Provide the (X, Y) coordinate of the cell's center where the given text is located.  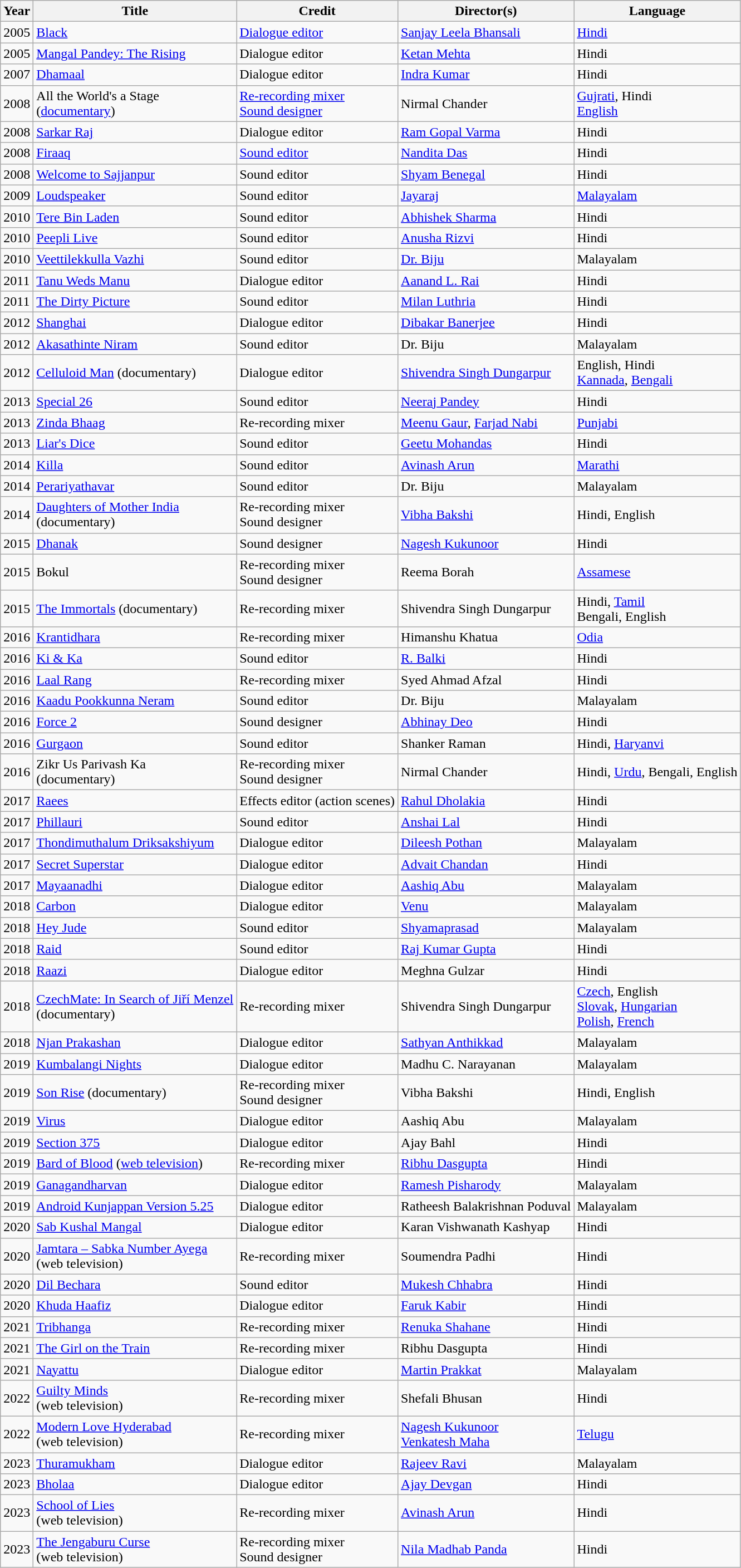
Hindi, Urdu, Bengali, English (657, 772)
Sarkar Raj (135, 132)
Hey Jude (135, 928)
Kaadu Pookkunna Neram (135, 701)
Thondimuthalum Driksakshiyum (135, 843)
Anusha Rizvi (486, 238)
Dhanak (135, 543)
Laal Rang (135, 680)
Mayaanadhi (135, 885)
Ki & Ka (135, 658)
Milan Luthria (486, 302)
Zinda Bhaag (135, 423)
Secret Superstar (135, 864)
Liar's Dice (135, 444)
Kumbalangi Nights (135, 1064)
Raazi (135, 970)
Shefali Bhusan (486, 1398)
Peepli Live (135, 238)
Njan Prakashan (135, 1042)
Himanshu Khatua (486, 637)
Abhinay Deo (486, 722)
Phillauri (135, 822)
Geetu Mohandas (486, 444)
2009 (17, 195)
Shyamaprasad (486, 928)
Ganagandharvan (135, 1185)
Language (657, 11)
Daughters of Mother India(documentary) (135, 514)
Modern Love Hyderabad(web television) (135, 1434)
Title (135, 11)
Ratheesh Balakrishnan Poduval (486, 1206)
Gujrati, HindiEnglish (657, 104)
Son Rise (documentary) (135, 1092)
Czech, EnglishSlovak, HungarianPolish, French (657, 1006)
Aanand L. Rai (486, 280)
Ketan Mehta (486, 53)
Soumendra Padhi (486, 1256)
Telugu (657, 1434)
Khuda Haafiz (135, 1306)
Shyam Benegal (486, 174)
Dhamaal (135, 75)
Odia (657, 637)
Renuka Shahane (486, 1327)
Special 26 (135, 401)
Raid (135, 949)
Tribhanga (135, 1327)
Venu (486, 906)
Loudspeaker (135, 195)
Sab Kushal Mangal (135, 1227)
Martin Prakkat (486, 1369)
Assamese (657, 572)
Nayattu (135, 1369)
Anshai Lal (486, 822)
Sanjay Leela Bhansali (486, 32)
Thuramukham (135, 1463)
Neeraj Pandey (486, 401)
Veettilekkulla Vazhi (135, 259)
Welcome to Sajjanpur (135, 174)
Nila Madhab Panda (486, 1549)
2007 (17, 75)
Akasathinte Niram (135, 344)
Shanker Raman (486, 743)
Section 375 (135, 1143)
Jamtara – Sabka Number Ayega(web television) (135, 1256)
Hindi, TamilBengali, English (657, 608)
Nagesh Kukunoor (486, 543)
Effects editor (action scenes) (317, 801)
Raees (135, 801)
Bard of Blood (web television) (135, 1164)
Bholaa (135, 1484)
Faruk Kabir (486, 1306)
Reema Borah (486, 572)
CzechMate: In Search of Jiří Menzel(documentary) (135, 1006)
Meenu Gaur, Farjad Nabi (486, 423)
Guilty Minds(web television) (135, 1398)
Sathyan Anthikkad (486, 1042)
Director(s) (486, 11)
Year (17, 11)
Perariyathavar (135, 486)
Abhishek Sharma (486, 217)
Krantidhara (135, 637)
Bokul (135, 572)
Tanu Weds Manu (135, 280)
The Immortals (documentary) (135, 608)
Hindi, Haryanvi (657, 743)
Credit (317, 11)
The Jengaburu Curse(web television) (135, 1549)
Ajay Devgan (486, 1484)
Ajay Bahl (486, 1143)
Ram Gopal Varma (486, 132)
Madhu C. Narayanan (486, 1064)
The Dirty Picture (135, 302)
School of Lies(web television) (135, 1513)
Karan Vishwanath Kashyap (486, 1227)
Black (135, 32)
Marathi (657, 465)
Celluloid Man (documentary) (135, 373)
Killa (135, 465)
Rahul Dholakia (486, 801)
Advait Chandan (486, 864)
Nandita Das (486, 153)
Mukesh Chhabra (486, 1285)
Shanghai (135, 323)
Zikr Us Parivash Ka(documentary) (135, 772)
Android Kunjappan Version 5.25 (135, 1206)
Meghna Gulzar (486, 970)
Dileesh Pothan (486, 843)
Gurgaon (135, 743)
The Girl on the Train (135, 1348)
Force 2 (135, 722)
Carbon (135, 906)
Virus (135, 1121)
R. Balki (486, 658)
Mangal Pandey: The Rising (135, 53)
Syed Ahmad Afzal (486, 680)
All the World's a Stage(documentary) (135, 104)
Jayaraj (486, 195)
Indra Kumar (486, 75)
Rajeev Ravi (486, 1463)
Raj Kumar Gupta (486, 949)
English, HindiKannada, Bengali (657, 373)
Punjabi (657, 423)
Nagesh KukunoorVenkatesh Maha (486, 1434)
Firaaq (135, 153)
Ramesh Pisharody (486, 1185)
Tere Bin Laden (135, 217)
Dibakar Banerjee (486, 323)
Dil Bechara (135, 1285)
